Identify which cell holds the provided text, then report its (x, y) central coordinate. 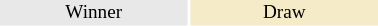
Winner (94, 13)
Draw (284, 13)
